Extract the (x, y) coordinate from the center of the cell holding the provided text.  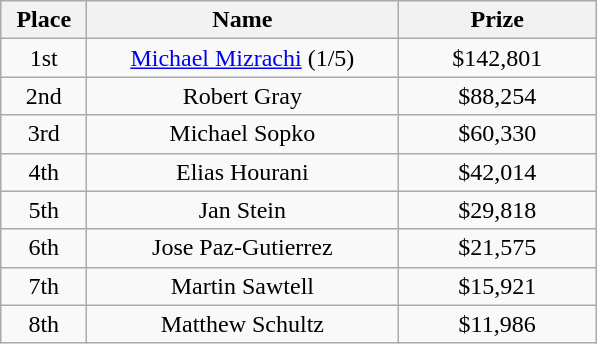
5th (44, 210)
8th (44, 324)
1st (44, 58)
Jose Paz-Gutierrez (242, 248)
Jan Stein (242, 210)
2nd (44, 96)
$142,801 (498, 58)
$15,921 (498, 286)
Prize (498, 20)
Martin Sawtell (242, 286)
4th (44, 172)
Michael Sopko (242, 134)
Name (242, 20)
Matthew Schultz (242, 324)
$60,330 (498, 134)
$42,014 (498, 172)
$11,986 (498, 324)
$29,818 (498, 210)
Place (44, 20)
6th (44, 248)
7th (44, 286)
Elias Hourani (242, 172)
3rd (44, 134)
Robert Gray (242, 96)
$88,254 (498, 96)
$21,575 (498, 248)
Michael Mizrachi (1/5) (242, 58)
